Extract the [X, Y] coordinate from the center of the cell holding the provided text.  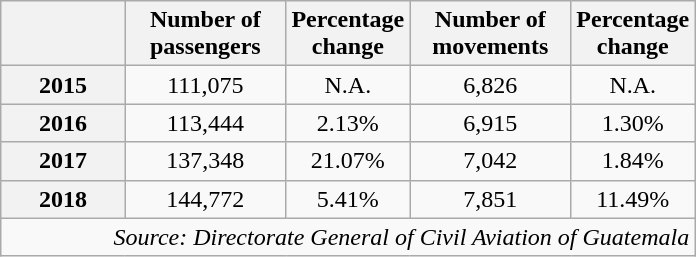
7,851 [490, 199]
2016 [63, 123]
5.41% [348, 199]
2017 [63, 161]
11.49% [633, 199]
1.84% [633, 161]
2.13% [348, 123]
144,772 [206, 199]
111,075 [206, 85]
Source: Directorate General of Civil Aviation of Guatemala [348, 237]
7,042 [490, 161]
21.07% [348, 161]
6,826 [490, 85]
Number of passengers [206, 34]
6,915 [490, 123]
Number of movements [490, 34]
137,348 [206, 161]
1.30% [633, 123]
113,444 [206, 123]
2018 [63, 199]
2015 [63, 85]
